Search for the cell housing the specified text and yield its [X, Y] center coordinate. 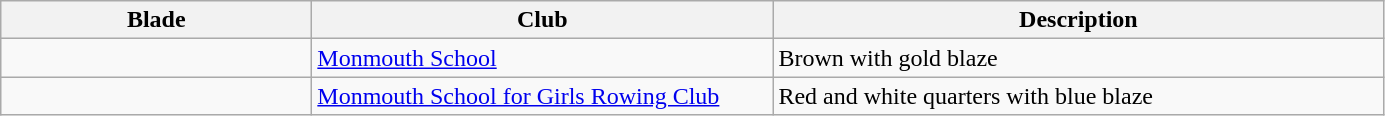
Blade [156, 20]
Monmouth School for Girls Rowing Club [542, 96]
Brown with gold blaze [1078, 58]
Monmouth School [542, 58]
Club [542, 20]
Red and white quarters with blue blaze [1078, 96]
Description [1078, 20]
